Locate the cell with the specified text and output its (x, y) center coordinate. 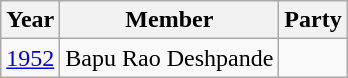
Bapu Rao Deshpande (170, 58)
Member (170, 20)
1952 (30, 58)
Year (30, 20)
Party (313, 20)
